Return (X, Y) of the center of cell containing provided text 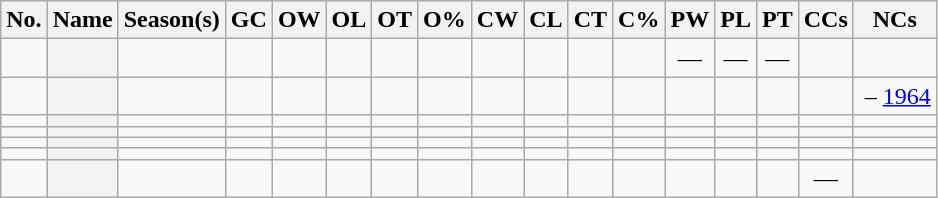
CCs (826, 20)
OW (299, 20)
OL (349, 20)
PT (777, 20)
C% (639, 20)
No. (24, 20)
GC (248, 20)
CL (546, 20)
OT (395, 20)
Season(s) (172, 20)
CW (497, 20)
NCs (894, 20)
– 1964 (894, 96)
Name (82, 20)
O% (445, 20)
CT (590, 20)
PL (736, 20)
PW (690, 20)
